For the text-containing cell, return its midpoint in (x, y) coordinate format. 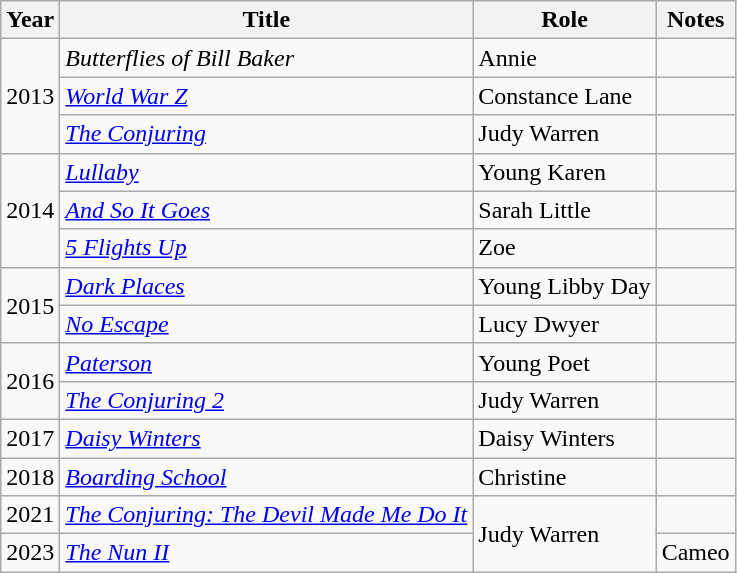
Lullaby (266, 172)
No Escape (266, 324)
Zoe (564, 248)
Dark Places (266, 286)
Butterflies of Bill Baker (266, 58)
Cameo (696, 553)
The Nun II (266, 553)
2016 (30, 381)
2013 (30, 96)
Sarah Little (564, 210)
Role (564, 20)
The Conjuring: The Devil Made Me Do It (266, 515)
Title (266, 20)
2021 (30, 515)
2015 (30, 305)
Constance Lane (564, 96)
2014 (30, 210)
And So It Goes (266, 210)
The Conjuring (266, 134)
Young Poet (564, 362)
5 Flights Up (266, 248)
Year (30, 20)
2023 (30, 553)
Christine (564, 477)
2018 (30, 477)
Paterson (266, 362)
Lucy Dwyer (564, 324)
Young Karen (564, 172)
World War Z (266, 96)
Boarding School (266, 477)
2017 (30, 438)
Notes (696, 20)
Young Libby Day (564, 286)
The Conjuring 2 (266, 400)
Annie (564, 58)
